Provide the (x, y) coordinate of the cell's center where the given text is located.  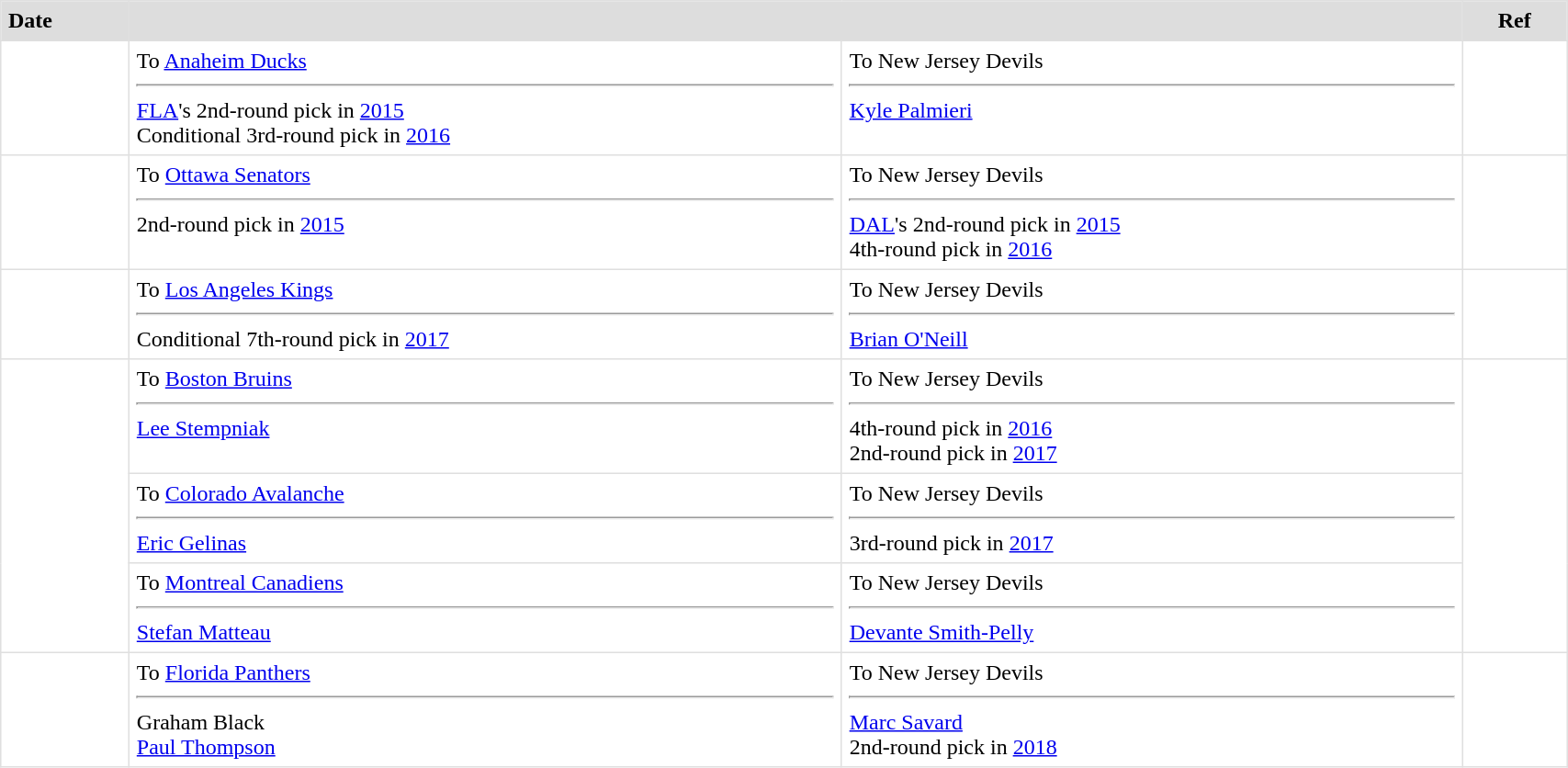
To New Jersey DevilsMarc Savard2nd-round pick in 2018 (1152, 709)
To New Jersey Devils Devante Smith-Pelly (1152, 608)
To Florida PanthersGraham BlackPaul Thompson (486, 709)
To Boston BruinsLee Stempniak (486, 416)
To Ottawa Senators2nd-round pick in 2015 (486, 212)
Ref (1515, 21)
To New Jersey Devils 3rd-round pick in 2017 (1152, 518)
To Anaheim DucksFLA's 2nd-round pick in 2015Conditional 3rd-round pick in 2016 (486, 97)
Date (65, 21)
To Los Angeles KingsConditional 7th-round pick in 2017 (486, 314)
To Montreal CanadiensStefan Matteau (486, 608)
To New Jersey Devils DAL's 2nd-round pick in 20154th-round pick in 2016 (1152, 212)
To Colorado AvalancheEric Gelinas (486, 518)
To New Jersey Devils Brian O'Neill (1152, 314)
To New Jersey Devils Kyle Palmieri (1152, 97)
To New Jersey Devils 4th-round pick in 20162nd-round pick in 2017 (1152, 416)
